Search for the cell housing the specified text and yield its [X, Y] center coordinate. 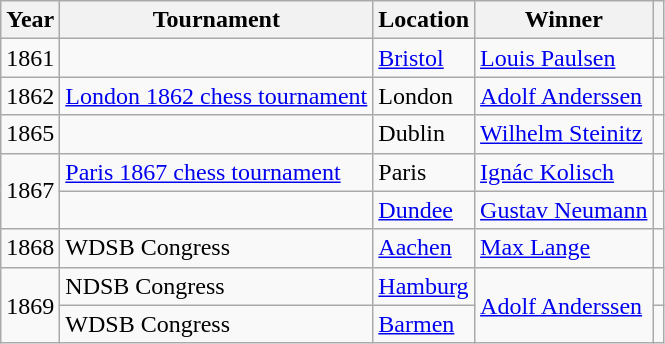
Barmen [424, 324]
Dundee [424, 210]
Louis Paulsen [564, 58]
Tournament [216, 20]
1869 [30, 305]
Dublin [424, 134]
Paris [424, 172]
1861 [30, 58]
London 1862 chess tournament [216, 96]
NDSB Congress [216, 286]
Year [30, 20]
Hamburg [424, 286]
Ignác Kolisch [564, 172]
Paris 1867 chess tournament [216, 172]
Wilhelm Steinitz [564, 134]
London [424, 96]
1865 [30, 134]
Bristol [424, 58]
Max Lange [564, 248]
Location [424, 20]
Aachen [424, 248]
Winner [564, 20]
1867 [30, 191]
1868 [30, 248]
Gustav Neumann [564, 210]
1862 [30, 96]
